For the text-containing cell, return its midpoint in [X, Y] coordinate format. 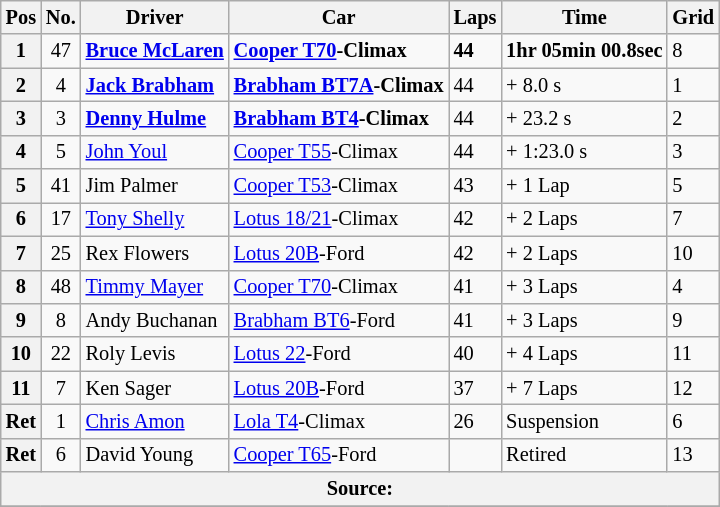
+ 8.0 s [584, 85]
37 [476, 388]
Suspension [584, 421]
Retired [584, 455]
26 [476, 421]
Jim Palmer [155, 186]
Laps [476, 17]
48 [61, 287]
+ 7 Laps [584, 388]
No. [61, 17]
13 [693, 455]
Rex Flowers [155, 253]
25 [61, 253]
Grid [693, 17]
43 [476, 186]
Lotus 18/21-Climax [339, 219]
Bruce McLaren [155, 51]
Cooper T53-Climax [339, 186]
12 [693, 388]
Ken Sager [155, 388]
Lotus 22-Ford [339, 354]
22 [61, 354]
Lola T4-Climax [339, 421]
+ 1:23.0 s [584, 152]
Time [584, 17]
Cooper T65-Ford [339, 455]
Car [339, 17]
47 [61, 51]
40 [476, 354]
Cooper T55-Climax [339, 152]
Chris Amon [155, 421]
Roly Levis [155, 354]
Denny Hulme [155, 118]
Andy Buchanan [155, 320]
David Young [155, 455]
Driver [155, 17]
+ 1 Lap [584, 186]
Tony Shelly [155, 219]
Brabham BT7A-Climax [339, 85]
+ 4 Laps [584, 354]
John Youl [155, 152]
Pos [21, 17]
Source: [360, 489]
Timmy Mayer [155, 287]
+ 23.2 s [584, 118]
Brabham BT4-Climax [339, 118]
1hr 05min 00.8sec [584, 51]
17 [61, 219]
Jack Brabham [155, 85]
Brabham BT6-Ford [339, 320]
